Return the [x, y] coordinate for the center point of the cell that contains the specified text.  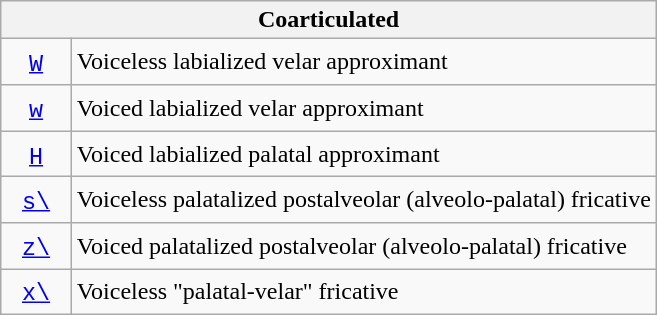
Voiceless labialized velar approximant [364, 62]
z\ [36, 246]
s\ [36, 200]
Voiced palatalized postalveolar (alveolo-palatal) fricative [364, 246]
Voiceless "palatal-velar" fricative [364, 292]
Voiced labialized velar approximant [364, 108]
W [36, 62]
w [36, 108]
Coarticulated [329, 20]
Voiceless palatalized postalveolar (alveolo-palatal) fricative [364, 200]
H [36, 154]
Voiced labialized palatal approximant [364, 154]
x\ [36, 292]
